Detect which cell encompasses the target text, then output its (x, y) center coordinate. 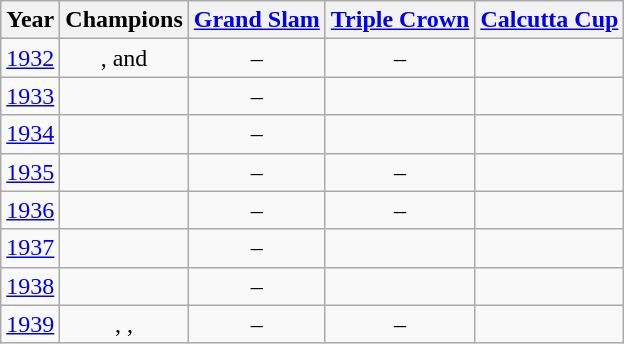
Calcutta Cup (550, 20)
, and (124, 58)
1937 (30, 248)
Year (30, 20)
1939 (30, 324)
Triple Crown (400, 20)
Champions (124, 20)
, , (124, 324)
1936 (30, 210)
1933 (30, 96)
1934 (30, 134)
1935 (30, 172)
1938 (30, 286)
1932 (30, 58)
Grand Slam (256, 20)
